Provide the (X, Y) coordinate of the cell's center where the given text is located.  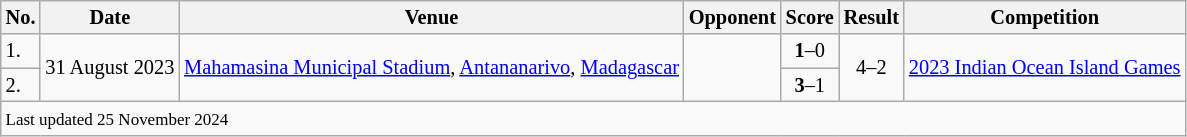
1–0 (810, 51)
Score (810, 17)
4–2 (872, 68)
Opponent (732, 17)
2023 Indian Ocean Island Games (1044, 68)
2. (21, 85)
1. (21, 51)
Competition (1044, 17)
Result (872, 17)
No. (21, 17)
3–1 (810, 85)
Last updated 25 November 2024 (594, 118)
31 August 2023 (110, 68)
Venue (432, 17)
Mahamasina Municipal Stadium, Antananarivo, Madagascar (432, 68)
Date (110, 17)
